Identify which cell holds the provided text, then report its (X, Y) central coordinate. 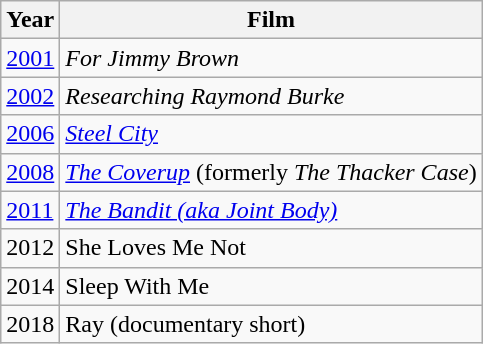
Sleep With Me (271, 286)
Year (30, 20)
Film (271, 20)
Researching Raymond Burke (271, 96)
Ray (documentary short) (271, 324)
2002 (30, 96)
The Coverup (formerly The Thacker Case) (271, 172)
2018 (30, 324)
2011 (30, 210)
2012 (30, 248)
The Bandit (aka Joint Body) (271, 210)
2014 (30, 286)
2001 (30, 58)
For Jimmy Brown (271, 58)
She Loves Me Not (271, 248)
2008 (30, 172)
2006 (30, 134)
Steel City (271, 134)
